Pinpoint the cell where the given text exists, returning its [x, y] midpoint coordinate. 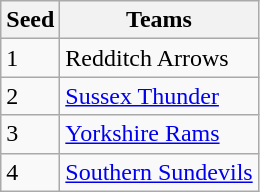
Redditch Arrows [159, 58]
4 [30, 172]
Sussex Thunder [159, 96]
Southern Sundevils [159, 172]
2 [30, 96]
1 [30, 58]
Teams [159, 20]
Seed [30, 20]
Yorkshire Rams [159, 134]
3 [30, 134]
